Return the (X, Y) coordinate for the center point of the cell that contains the specified text.  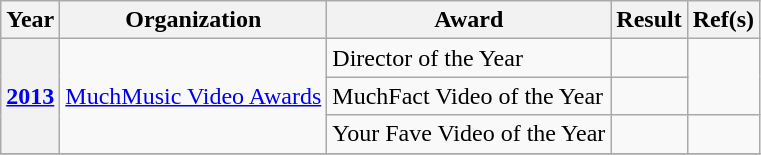
Award (469, 20)
Result (649, 20)
2013 (30, 96)
MuchMusic Video Awards (194, 96)
Year (30, 20)
Director of the Year (469, 58)
MuchFact Video of the Year (469, 96)
Your Fave Video of the Year (469, 134)
Ref(s) (723, 20)
Organization (194, 20)
